Pinpoint the cell where the given text exists, returning its (X, Y) midpoint coordinate. 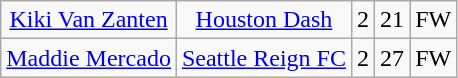
Maddie Mercado (89, 58)
Kiki Van Zanten (89, 20)
Houston Dash (264, 20)
Seattle Reign FC (264, 58)
27 (392, 58)
21 (392, 20)
